Identify which cell holds the provided text, then report its (x, y) central coordinate. 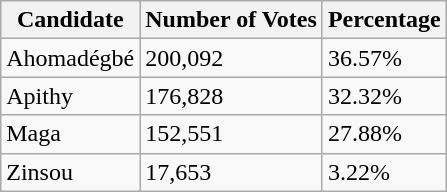
176,828 (232, 96)
17,653 (232, 172)
Percentage (384, 20)
Maga (70, 134)
3.22% (384, 172)
27.88% (384, 134)
32.32% (384, 96)
36.57% (384, 58)
152,551 (232, 134)
200,092 (232, 58)
Zinsou (70, 172)
Ahomadégbé (70, 58)
Apithy (70, 96)
Number of Votes (232, 20)
Candidate (70, 20)
